Find where the given text appears and provide that cell's center as [X, Y] coordinate. 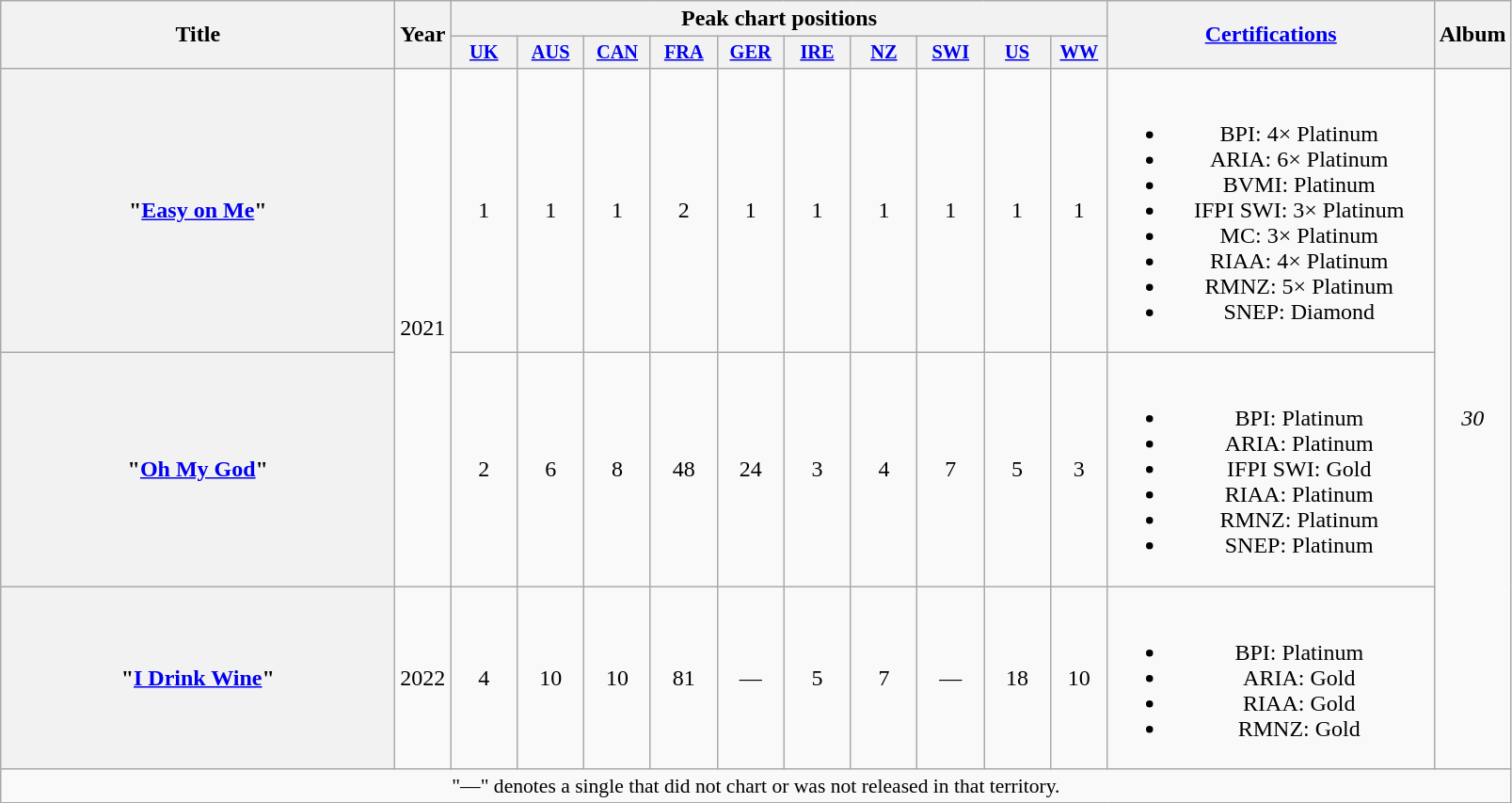
Certifications [1270, 35]
"—" denotes a single that did not chart or was not released in that territory. [756, 786]
"Oh My God" [198, 470]
GER [751, 53]
CAN [617, 53]
SWI [950, 53]
48 [683, 470]
FRA [683, 53]
WW [1080, 53]
Year [423, 35]
BPI: PlatinumARIA: GoldRIAA: GoldRMNZ: Gold [1270, 678]
6 [551, 470]
BPI: 4× PlatinumARIA: 6× PlatinumBVMI: PlatinumIFPI SWI: 3× PlatinumMC: 3× PlatinumRIAA: 4× PlatinumRMNZ: 5× PlatinumSNEP: Diamond [1270, 210]
US [1018, 53]
Title [198, 35]
NZ [884, 53]
2022 [423, 678]
IRE [817, 53]
BPI: PlatinumARIA: PlatinumIFPI SWI: GoldRIAA: PlatinumRMNZ: PlatinumSNEP: Platinum [1270, 470]
Album [1472, 35]
18 [1018, 678]
81 [683, 678]
24 [751, 470]
8 [617, 470]
UK [484, 53]
Peak chart positions [779, 19]
30 [1472, 418]
2021 [423, 327]
"I Drink Wine" [198, 678]
AUS [551, 53]
"Easy on Me" [198, 210]
